Extract the (X, Y) coordinate from the center of the cell holding the provided text.  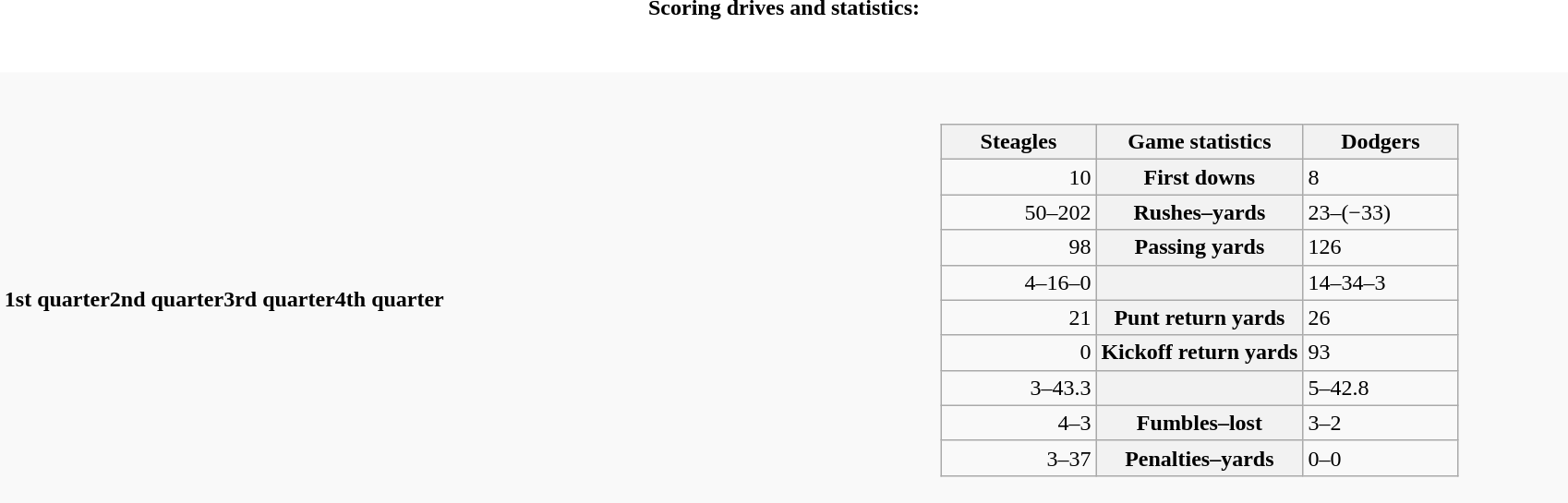
93 (1381, 353)
26 (1381, 317)
98 (1019, 247)
Punt return yards (1200, 317)
Fumbles–lost (1200, 423)
First downs (1200, 177)
14–34–3 (1381, 282)
21 (1019, 317)
Steagles (1019, 142)
Game statistics (1200, 142)
23–(−33) (1381, 212)
Rushes–yards (1200, 212)
3–37 (1019, 458)
3–43.3 (1019, 388)
5–42.8 (1381, 388)
4–3 (1019, 423)
0–0 (1381, 458)
3–2 (1381, 423)
Passing yards (1200, 247)
Dodgers (1381, 142)
Penalties–yards (1200, 458)
Kickoff return yards (1200, 353)
50–202 (1019, 212)
126 (1381, 247)
8 (1381, 177)
4–16–0 (1019, 282)
10 (1019, 177)
0 (1019, 353)
1st quarter2nd quarter3rd quarter4th quarter (417, 288)
